Pinpoint the cell where the given text exists, returning its [X, Y] midpoint coordinate. 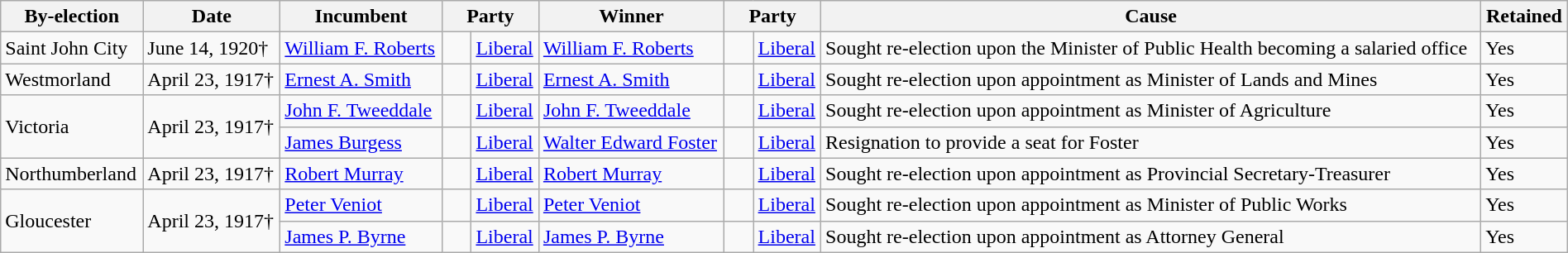
Sought re-election upon appointment as Minister of Agriculture [1151, 111]
Gloucester [72, 221]
Resignation to provide a seat for Foster [1151, 142]
Sought re-election upon the Minister of Public Health becoming a salaried office [1151, 48]
Winner [631, 17]
Sought re-election upon appointment as Attorney General [1151, 236]
Northumberland [72, 174]
James Burgess [361, 142]
Retained [1525, 17]
Sought re-election upon appointment as Provincial Secretary-Treasurer [1151, 174]
Walter Edward Foster [631, 142]
Saint John City [72, 48]
Victoria [72, 126]
Sought re-election upon appointment as Minister of Lands and Mines [1151, 79]
Incumbent [361, 17]
Cause [1151, 17]
Westmorland [72, 79]
By-election [72, 17]
Date [212, 17]
Sought re-election upon appointment as Minister of Public Works [1151, 205]
June 14, 1920† [212, 48]
